From the cell containing the given text, extract its center point as (x, y) coordinate. 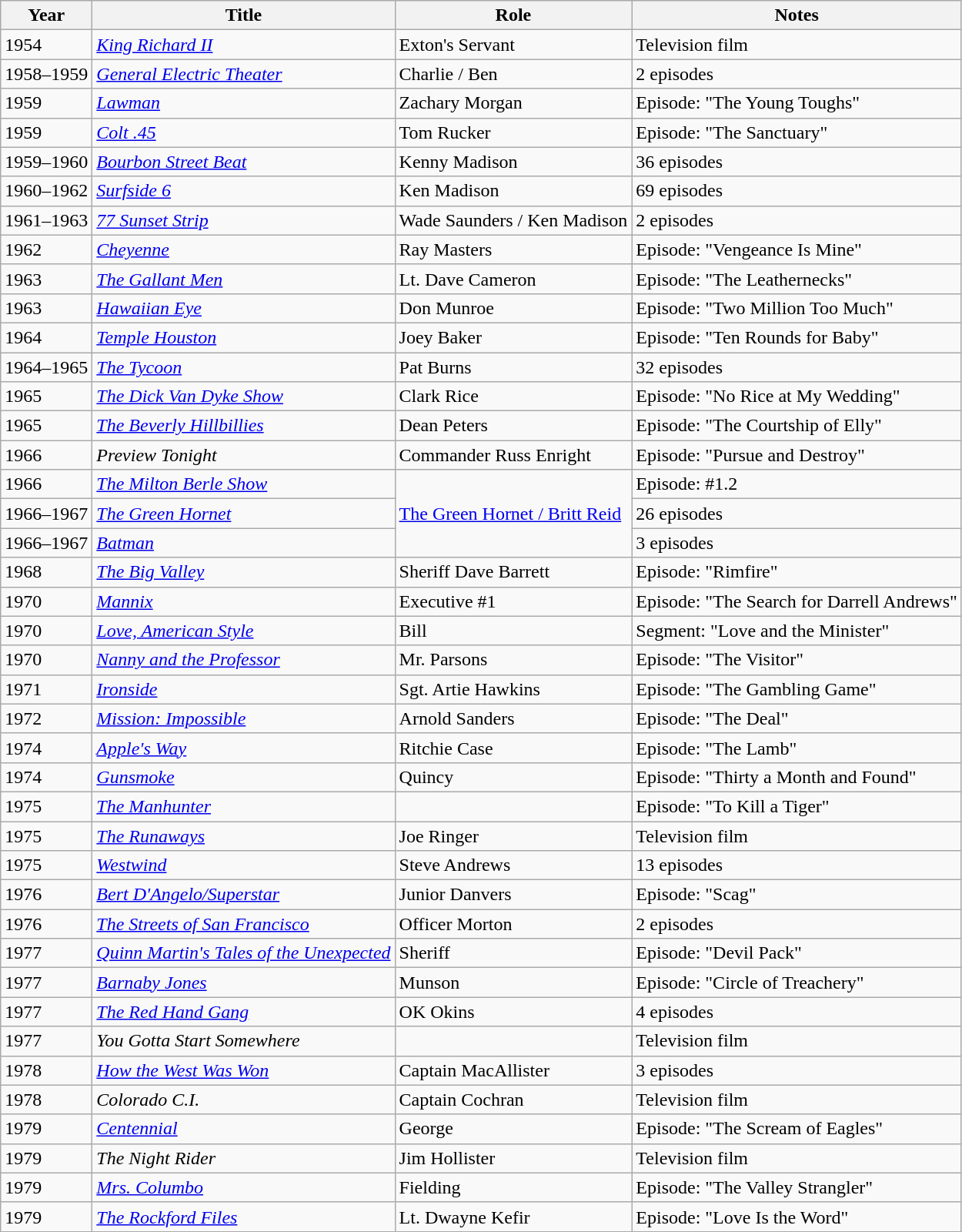
Cheyenne (243, 249)
Episode: "Vengeance Is Mine" (797, 249)
The Night Rider (243, 1158)
Kenny Madison (513, 162)
Commander Russ Enright (513, 455)
4 episodes (797, 1012)
Mr. Parsons (513, 660)
General Electric Theater (243, 74)
Episode: "The Leathernecks" (797, 279)
1954 (46, 45)
Bert D'Angelo/Superstar (243, 895)
Episode: "To Kill a Tiger" (797, 806)
Episode: "The Gambling Game" (797, 689)
Executive #1 (513, 601)
The Red Hand Gang (243, 1012)
32 episodes (797, 367)
Episode: "The Deal" (797, 718)
Lt. Dave Cameron (513, 279)
The Runaways (243, 835)
1960–1962 (46, 191)
Munson (513, 983)
Joe Ringer (513, 835)
Bourbon Street Beat (243, 162)
The Beverly Hillbillies (243, 426)
Arnold Sanders (513, 718)
Clark Rice (513, 397)
Lawman (243, 103)
Bill (513, 631)
King Richard II (243, 45)
Pat Burns (513, 367)
1964–1965 (46, 367)
Centennial (243, 1129)
1971 (46, 689)
The Gallant Men (243, 279)
You Gotta Start Somewhere (243, 1041)
Episode: "The Young Toughs" (797, 103)
Dean Peters (513, 426)
Sheriff Dave Barrett (513, 572)
Episode: "The Search for Darrell Andrews" (797, 601)
Episode: "The Valley Strangler" (797, 1187)
Barnaby Jones (243, 983)
1968 (46, 572)
Year (46, 15)
Captain Cochran (513, 1100)
Exton's Servant (513, 45)
13 episodes (797, 865)
Colt .45 (243, 132)
Episode: "Two Million Too Much" (797, 308)
69 episodes (797, 191)
Hawaiian Eye (243, 308)
Sgt. Artie Hawkins (513, 689)
Apple's Way (243, 748)
Colorado C.I. (243, 1100)
Junior Danvers (513, 895)
36 episodes (797, 162)
Episode: "No Rice at My Wedding" (797, 397)
Episode: "The Lamb" (797, 748)
Love, American Style (243, 631)
Episode: "Love Is the Word" (797, 1217)
Episode: "Scag" (797, 895)
Role (513, 15)
The Green Hornet / Britt Reid (513, 514)
Episode: #1.2 (797, 484)
1972 (46, 718)
Ray Masters (513, 249)
1958–1959 (46, 74)
Ritchie Case (513, 748)
Fielding (513, 1187)
Episode: "The Scream of Eagles" (797, 1129)
Zachary Morgan (513, 103)
George (513, 1129)
Wade Saunders / Ken Madison (513, 220)
Preview Tonight (243, 455)
Quincy (513, 777)
Title (243, 15)
1959–1960 (46, 162)
Episode: "The Courtship of Elly" (797, 426)
The Big Valley (243, 572)
Steve Andrews (513, 865)
Surfside 6 (243, 191)
Mrs. Columbo (243, 1187)
Charlie / Ben (513, 74)
Mannix (243, 601)
Sheriff (513, 953)
Don Munroe (513, 308)
Mission: Impossible (243, 718)
Segment: "Love and the Minister" (797, 631)
The Dick Van Dyke Show (243, 397)
1962 (46, 249)
Episode: "The Sanctuary" (797, 132)
The Manhunter (243, 806)
Episode: "Ten Rounds for Baby" (797, 337)
Westwind (243, 865)
How the West Was Won (243, 1070)
Lt. Dwayne Kefir (513, 1217)
Episode: "Devil Pack" (797, 953)
The Green Hornet (243, 514)
Tom Rucker (513, 132)
Notes (797, 15)
Nanny and the Professor (243, 660)
26 episodes (797, 514)
Ironside (243, 689)
Joey Baker (513, 337)
Episode: "Thirty a Month and Found" (797, 777)
Episode: "Pursue and Destroy" (797, 455)
1964 (46, 337)
Temple Houston (243, 337)
The Streets of San Francisco (243, 924)
The Rockford Files (243, 1217)
The Tycoon (243, 367)
Episode: "Rimfire" (797, 572)
Gunsmoke (243, 777)
Officer Morton (513, 924)
Episode: "Circle of Treachery" (797, 983)
Jim Hollister (513, 1158)
Ken Madison (513, 191)
77 Sunset Strip (243, 220)
1961–1963 (46, 220)
Quinn Martin's Tales of the Unexpected (243, 953)
OK Okins (513, 1012)
Episode: "The Visitor" (797, 660)
Batman (243, 543)
The Milton Berle Show (243, 484)
Captain MacAllister (513, 1070)
